Scan for the cell matching the given text and deliver its [X, Y] coordinate at center. 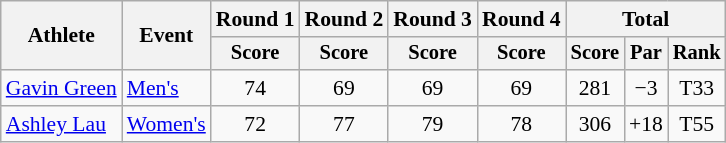
Round 1 [256, 19]
Event [166, 36]
Round 4 [522, 19]
+18 [646, 124]
Rank [697, 54]
77 [344, 124]
Women's [166, 124]
T55 [697, 124]
Men's [166, 88]
Par [646, 54]
Round 3 [432, 19]
T33 [697, 88]
72 [256, 124]
Gavin Green [62, 88]
−3 [646, 88]
74 [256, 88]
Ashley Lau [62, 124]
281 [595, 88]
78 [522, 124]
Athlete [62, 36]
306 [595, 124]
Total [646, 19]
79 [432, 124]
Round 2 [344, 19]
